Scan for the cell matching the given text and deliver its (x, y) coordinate at center. 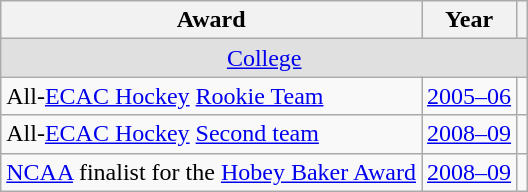
College (264, 58)
Award (212, 20)
Year (470, 20)
NCAA finalist for the Hobey Baker Award (212, 172)
All-ECAC Hockey Rookie Team (212, 96)
2005–06 (470, 96)
All-ECAC Hockey Second team (212, 134)
